Find where the given text appears and provide that cell's center as (x, y) coordinate. 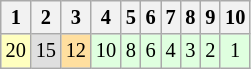
9 (210, 17)
5 (131, 17)
15 (46, 51)
20 (16, 51)
12 (76, 51)
7 (171, 17)
